Search for the cell housing the specified text and yield its (X, Y) center coordinate. 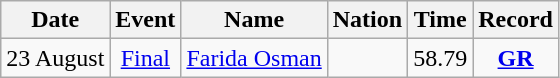
Event (146, 20)
23 August (56, 58)
Time (440, 20)
Record (516, 20)
GR (516, 58)
Farida Osman (254, 58)
Nation (367, 20)
Date (56, 20)
58.79 (440, 58)
Name (254, 20)
Final (146, 58)
